Search for the cell housing the specified text and yield its [X, Y] center coordinate. 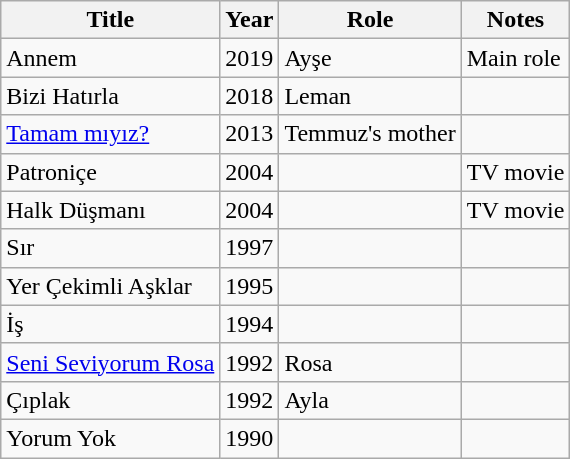
Çıplak [110, 400]
Annem [110, 58]
1995 [250, 286]
Main role [516, 58]
1994 [250, 324]
Sır [110, 248]
Ayşe [370, 58]
Role [370, 20]
2018 [250, 96]
Year [250, 20]
2019 [250, 58]
İş [110, 324]
1990 [250, 438]
Leman [370, 96]
Tamam mıyız? [110, 134]
Title [110, 20]
2013 [250, 134]
1997 [250, 248]
Bizi Hatırla [110, 96]
Notes [516, 20]
Halk Düşmanı [110, 210]
Yorum Yok [110, 438]
Ayla [370, 400]
Seni Seviyorum Rosa [110, 362]
Patroniçe [110, 172]
Yer Çekimli Aşklar [110, 286]
Rosa [370, 362]
Temmuz's mother [370, 134]
